Identify which cell holds the provided text, then report its (x, y) central coordinate. 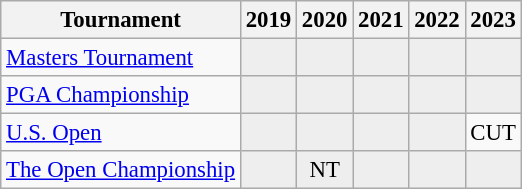
2021 (381, 20)
2019 (268, 20)
U.S. Open (121, 133)
Masters Tournament (121, 58)
The Open Championship (121, 170)
Tournament (121, 20)
2023 (493, 20)
2020 (325, 20)
CUT (493, 133)
PGA Championship (121, 95)
2022 (437, 20)
NT (325, 170)
